Return the (x, y) coordinate for the center point of the cell that contains the specified text.  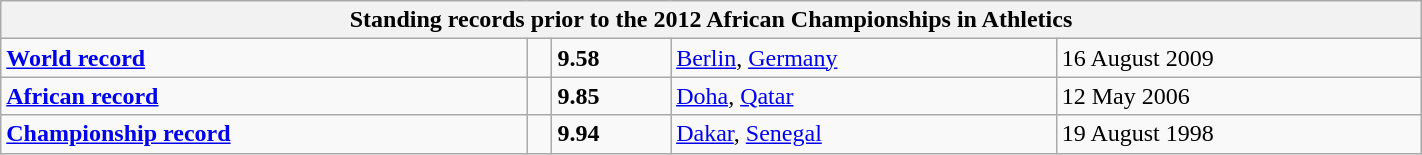
African record (264, 96)
12 May 2006 (1238, 96)
Championship record (264, 134)
9.85 (612, 96)
19 August 1998 (1238, 134)
World record (264, 58)
9.94 (612, 134)
16 August 2009 (1238, 58)
9.58 (612, 58)
Dakar, Senegal (864, 134)
Doha, Qatar (864, 96)
Standing records prior to the 2012 African Championships in Athletics (711, 20)
Berlin, Germany (864, 58)
